Capture the cell that displays the provided text and extract its [X, Y] central coordinate. 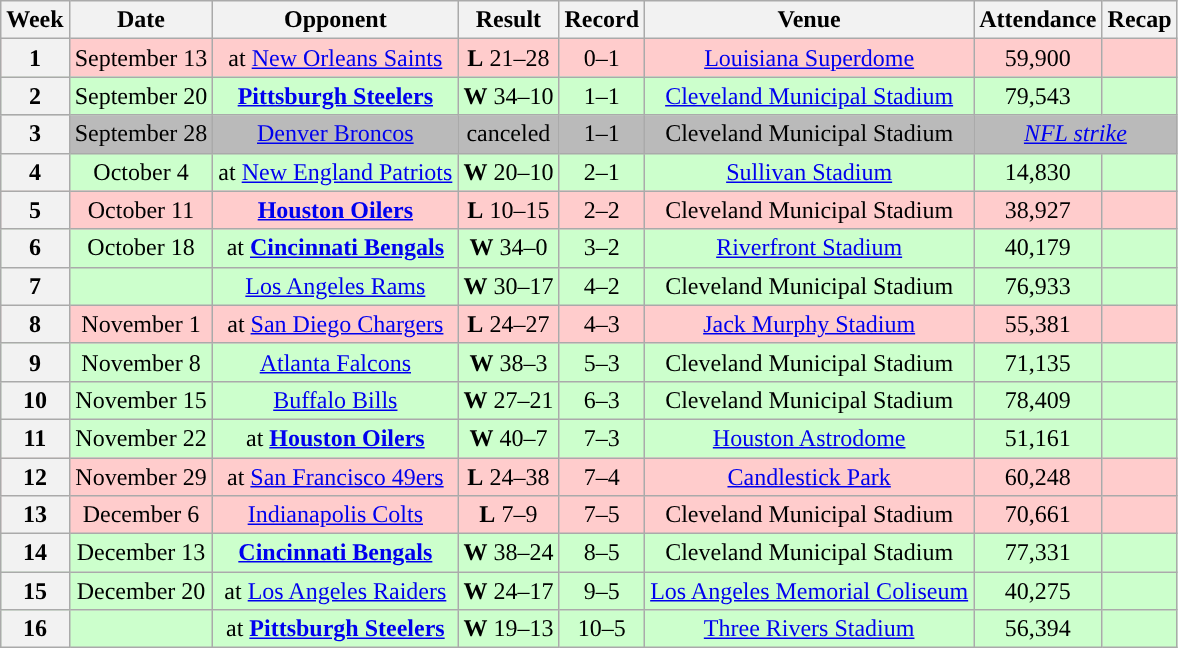
Pittsburgh Steelers [336, 96]
NFL strike [1076, 134]
Sullivan Stadium [810, 172]
9 [35, 362]
2 [35, 96]
W 34–0 [508, 248]
7 [35, 286]
10–5 [602, 629]
9–5 [602, 591]
38,927 [1038, 210]
L 10–15 [508, 210]
November 29 [141, 477]
November 22 [141, 438]
59,900 [1038, 58]
November 8 [141, 362]
W 20–10 [508, 172]
W 30–17 [508, 286]
at Cincinnati Bengals [336, 248]
canceled [508, 134]
Recap [1140, 20]
55,381 [1038, 324]
September 20 [141, 96]
Atlanta Falcons [336, 362]
79,543 [1038, 96]
56,394 [1038, 629]
1 [35, 58]
12 [35, 477]
Candlestick Park [810, 477]
60,248 [1038, 477]
at San Diego Chargers [336, 324]
September 13 [141, 58]
Three Rivers Stadium [810, 629]
at New England Patriots [336, 172]
16 [35, 629]
4 [35, 172]
6 [35, 248]
at Houston Oilers [336, 438]
3–2 [602, 248]
W 38–24 [508, 553]
October 11 [141, 210]
Louisiana Superdome [810, 58]
Attendance [1038, 20]
October 4 [141, 172]
8–5 [602, 553]
L 7–9 [508, 515]
at San Francisco 49ers [336, 477]
14,830 [1038, 172]
2–1 [602, 172]
4–3 [602, 324]
Houston Astrodome [810, 438]
13 [35, 515]
Houston Oilers [336, 210]
5–3 [602, 362]
0–1 [602, 58]
W 27–21 [508, 400]
3 [35, 134]
at Los Angeles Raiders [336, 591]
Jack Murphy Stadium [810, 324]
November 15 [141, 400]
76,933 [1038, 286]
51,161 [1038, 438]
W 24–17 [508, 591]
December 20 [141, 591]
7–3 [602, 438]
October 18 [141, 248]
September 28 [141, 134]
5 [35, 210]
77,331 [1038, 553]
at New Orleans Saints [336, 58]
L 21–28 [508, 58]
Week [35, 20]
Result [508, 20]
Los Angeles Memorial Coliseum [810, 591]
W 34–10 [508, 96]
W 19–13 [508, 629]
Buffalo Bills [336, 400]
70,661 [1038, 515]
Denver Broncos [336, 134]
at Pittsburgh Steelers [336, 629]
W 40–7 [508, 438]
10 [35, 400]
78,409 [1038, 400]
11 [35, 438]
L 24–27 [508, 324]
40,275 [1038, 591]
40,179 [1038, 248]
4–2 [602, 286]
Venue [810, 20]
7–5 [602, 515]
2–2 [602, 210]
Record [602, 20]
7–4 [602, 477]
December 6 [141, 515]
14 [35, 553]
Indianapolis Colts [336, 515]
71,135 [1038, 362]
W 38–3 [508, 362]
Cincinnati Bengals [336, 553]
December 13 [141, 553]
November 1 [141, 324]
Opponent [336, 20]
Los Angeles Rams [336, 286]
8 [35, 324]
15 [35, 591]
L 24–38 [508, 477]
Date [141, 20]
Riverfront Stadium [810, 248]
6–3 [602, 400]
